Extract the (X, Y) coordinate from the center of the cell holding the provided text.  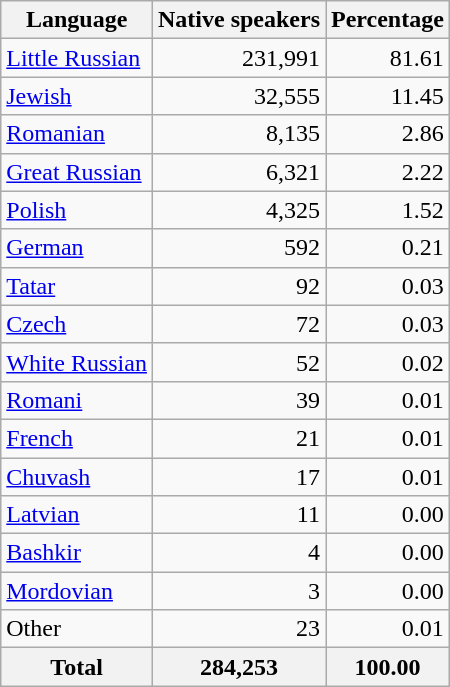
6,321 (238, 172)
21 (238, 438)
1.52 (388, 210)
92 (238, 286)
Czech (77, 324)
French (77, 438)
23 (238, 629)
Chuvash (77, 477)
4,325 (238, 210)
2.22 (388, 172)
White Russian (77, 362)
2.86 (388, 134)
17 (238, 477)
Romani (77, 400)
72 (238, 324)
4 (238, 553)
Percentage (388, 20)
100.00 (388, 667)
Other (77, 629)
German (77, 248)
Tatar (77, 286)
81.61 (388, 58)
39 (238, 400)
Bashkir (77, 553)
52 (238, 362)
Native speakers (238, 20)
284,253 (238, 667)
Total (77, 667)
Language (77, 20)
Great Russian (77, 172)
Little Russian (77, 58)
592 (238, 248)
8,135 (238, 134)
32,555 (238, 96)
Romanian (77, 134)
Jewish (77, 96)
Latvian (77, 515)
3 (238, 591)
0.02 (388, 362)
11.45 (388, 96)
0.21 (388, 248)
231,991 (238, 58)
Polish (77, 210)
11 (238, 515)
Mordovian (77, 591)
